Provide the (x, y) coordinate of the cell's center where the given text is located.  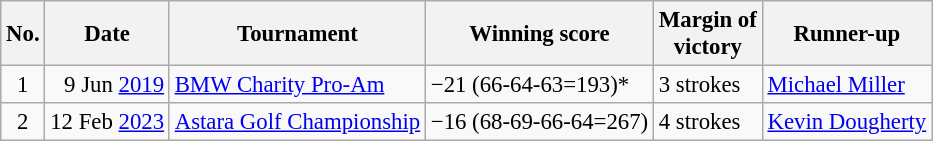
−16 (68-69-66-64=267) (539, 122)
No. (23, 34)
Date (107, 34)
Kevin Dougherty (846, 122)
Michael Miller (846, 85)
4 strokes (708, 122)
3 strokes (708, 85)
Runner-up (846, 34)
Margin ofvictory (708, 34)
Winning score (539, 34)
2 (23, 122)
9 Jun 2019 (107, 85)
−21 (66-64-63=193)* (539, 85)
BMW Charity Pro-Am (297, 85)
Tournament (297, 34)
12 Feb 2023 (107, 122)
Astara Golf Championship (297, 122)
1 (23, 85)
